Detect which cell encompasses the target text, then output its (x, y) center coordinate. 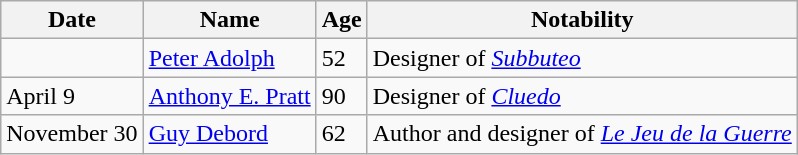
62 (342, 134)
Peter Adolph (230, 58)
Date (72, 20)
Designer of Cluedo (582, 96)
April 9 (72, 96)
Author and designer of Le Jeu de la Guerre (582, 134)
November 30 (72, 134)
Anthony E. Pratt (230, 96)
Age (342, 20)
90 (342, 96)
Name (230, 20)
Notability (582, 20)
52 (342, 58)
Designer of Subbuteo (582, 58)
Guy Debord (230, 134)
